Return [X, Y] of the center of cell containing provided text 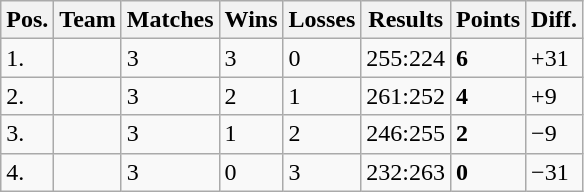
3. [28, 134]
Pos. [28, 20]
4 [488, 96]
+31 [554, 58]
2. [28, 96]
Team [88, 20]
Matches [170, 20]
6 [488, 58]
−9 [554, 134]
Wins [251, 20]
Results [406, 20]
1. [28, 58]
261:252 [406, 96]
Losses [322, 20]
232:263 [406, 172]
Diff. [554, 20]
+9 [554, 96]
4. [28, 172]
Points [488, 20]
−31 [554, 172]
246:255 [406, 134]
255:224 [406, 58]
